Identify which cell holds the provided text, then report its [X, Y] central coordinate. 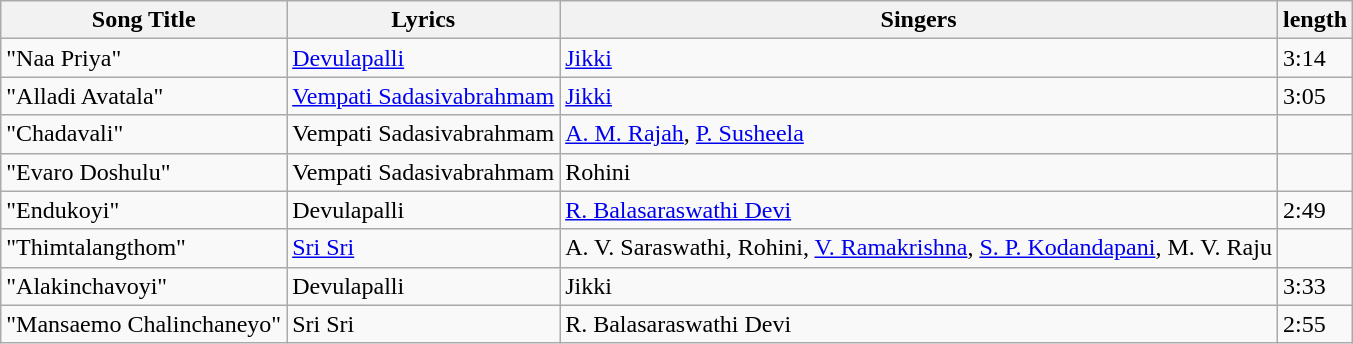
3:05 [1314, 96]
2:55 [1314, 324]
3:33 [1314, 286]
Singers [919, 20]
A. M. Rajah, P. Susheela [919, 134]
"Alakinchavoyi" [144, 286]
Song Title [144, 20]
"Naa Priya" [144, 58]
Rohini [919, 172]
"Endukoyi" [144, 210]
length [1314, 20]
"Alladi Avatala" [144, 96]
2:49 [1314, 210]
Lyrics [424, 20]
"Mansaemo Chalinchaneyo" [144, 324]
"Thimtalangthom" [144, 248]
A. V. Saraswathi, Rohini, V. Ramakrishna, S. P. Kodandapani, M. V. Raju [919, 248]
"Evaro Doshulu" [144, 172]
"Chadavali" [144, 134]
3:14 [1314, 58]
